Provide the (X, Y) coordinate of the cell's center where the given text is located.  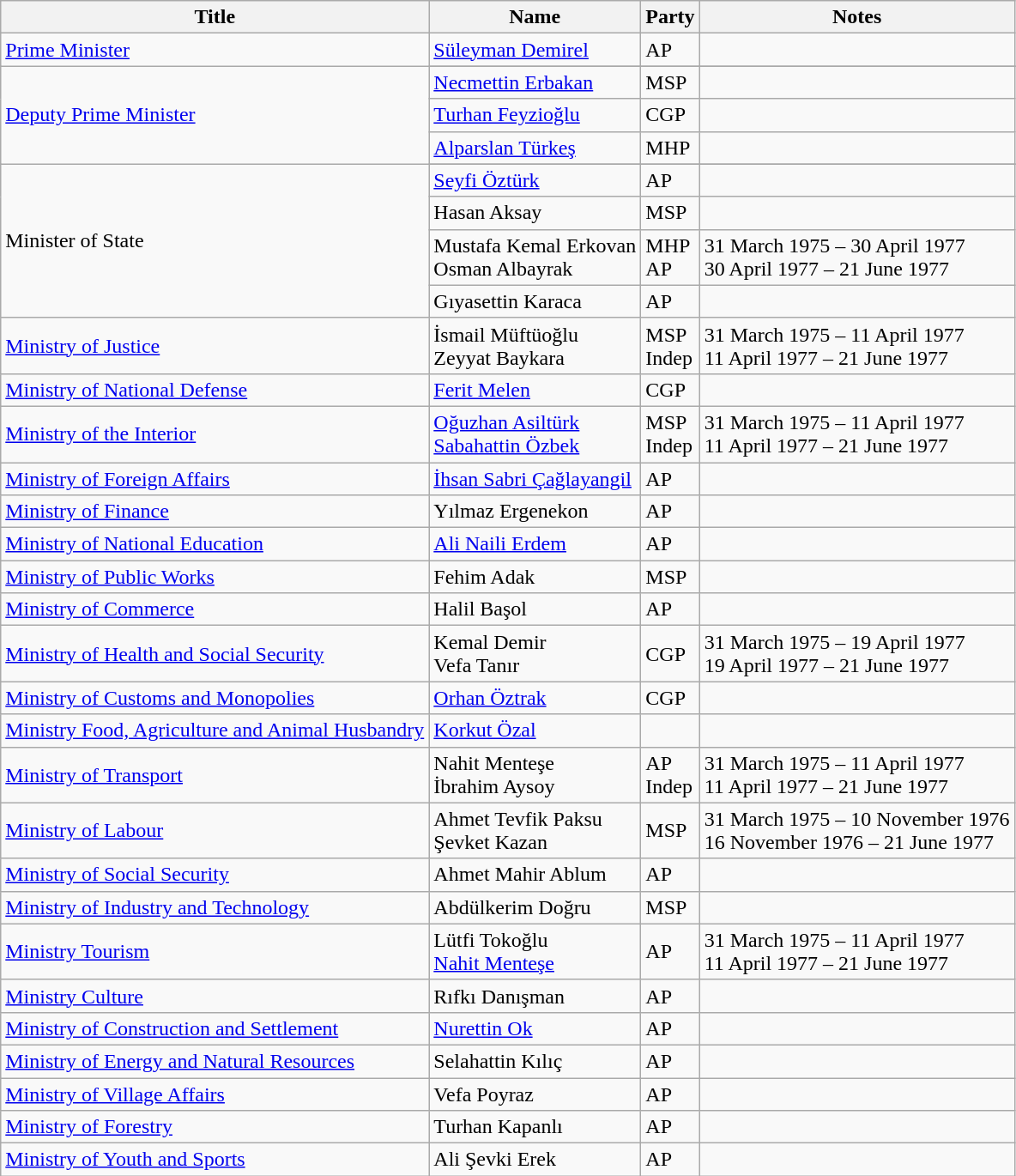
Yılmaz Ergenekon (535, 512)
Vefa Poyraz (535, 1094)
Party (670, 17)
Seyfi Öztürk (535, 180)
Ministry of Forestry (215, 1127)
Rıfkı Danışman (535, 996)
Ministry of Village Affairs (215, 1094)
Minister of State (215, 240)
İhsan Sabri Çağlayangil (535, 478)
Ali Naili Erdem (535, 544)
APIndep (670, 774)
Ahmet Tevfik PaksuŞevket Kazan (535, 831)
Mustafa Kemal ErkovanOsman Albayrak (535, 258)
Deputy Prime Minister (215, 115)
Ministry of Commerce (215, 609)
Notes (856, 17)
31 March 1975 – 19 April 197719 April 1977 – 21 June 1977 (856, 654)
MHPAP (670, 258)
Orhan Öztrak (535, 698)
Ministry of Social Security (215, 875)
Name (535, 17)
Ministry Tourism (215, 951)
Lütfi TokoğluNahit Menteşe (535, 951)
Ministry of Customs and Monopolies (215, 698)
Ferit Melen (535, 390)
Korkut Özal (535, 730)
Ministry of National Education (215, 544)
Prime Minister (215, 50)
Ministry of Finance (215, 512)
Ministry of Youth and Sports (215, 1160)
31 March 1975 – 10 November 197616 November 1976 – 21 June 1977 (856, 831)
Gıyasettin Karaca (535, 301)
Turhan Feyzioğlu (535, 115)
İsmail MüftüoğluZeyyat Baykara (535, 345)
Ministry of Construction and Settlement (215, 1028)
Halil Başol (535, 609)
Süleyman Demirel (535, 50)
Hasan Aksay (535, 213)
Ministry of National Defense (215, 390)
Ministry of Health and Social Security (215, 654)
Ministry of Public Works (215, 577)
Ali Şevki Erek (535, 1160)
31 March 1975 – 30 April 197730 April 1977 – 21 June 1977 (856, 258)
Abdülkerim Doğru (535, 907)
Ministry of Labour (215, 831)
Selahattin Kılıç (535, 1061)
Ministry of Transport (215, 774)
Ministry Culture (215, 996)
Nurettin Ok (535, 1028)
Kemal DemirVefa Tanır (535, 654)
MHP (670, 148)
Necmettin Erbakan (535, 82)
Nahit Menteşeİbrahim Aysoy (535, 774)
Ministry of Foreign Affairs (215, 478)
Oğuzhan AsiltürkSabahattin Özbek (535, 434)
Title (215, 17)
Ministry of the Interior (215, 434)
Alparslan Türkeş (535, 148)
Ahmet Mahir Ablum (535, 875)
Ministry of Justice (215, 345)
Turhan Kapanlı (535, 1127)
Ministry of Industry and Technology (215, 907)
Ministry Food, Agriculture and Animal Husbandry (215, 730)
Fehim Adak (535, 577)
Ministry of Energy and Natural Resources (215, 1061)
